Capture the cell that displays the provided text and extract its (X, Y) central coordinate. 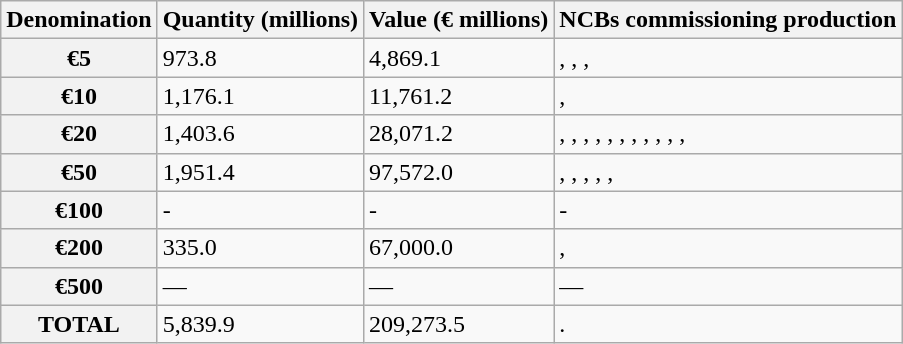
11,761.2 (459, 96)
Value (€ millions) (459, 20)
€100 (79, 210)
5,839.9 (260, 324)
209,273.5 (459, 324)
NCBs commissioning production (728, 20)
€20 (79, 134)
28,071.2 (459, 134)
1,176.1 (260, 96)
1,951.4 (260, 172)
67,000.0 (459, 248)
, , , , , (728, 172)
€500 (79, 286)
€10 (79, 96)
1,403.6 (260, 134)
Quantity (millions) (260, 20)
Denomination (79, 20)
97,572.0 (459, 172)
TOTAL (79, 324)
, , , (728, 58)
973.8 (260, 58)
4,869.1 (459, 58)
. (728, 324)
€5 (79, 58)
€200 (79, 248)
, , , , , , , , , , , (728, 134)
335.0 (260, 248)
€50 (79, 172)
